Find where the given text appears and provide that cell's center as (X, Y) coordinate. 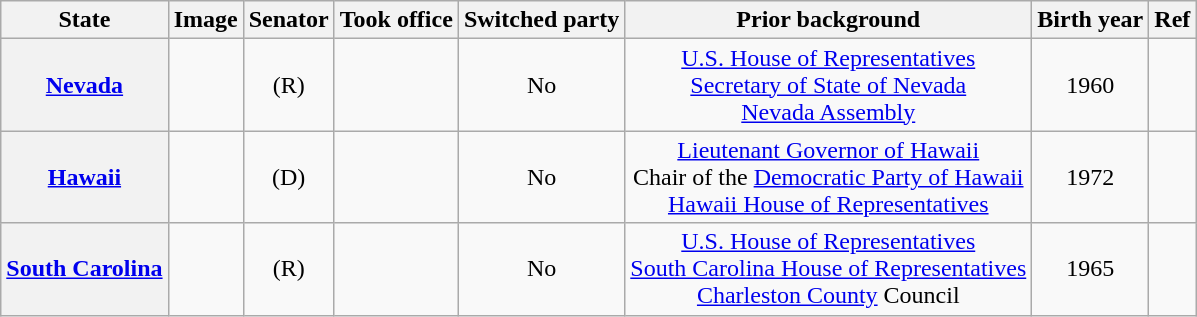
1965 (1090, 269)
(D) (288, 177)
Senator (288, 20)
Birth year (1090, 20)
1960 (1090, 85)
Ref (1172, 20)
U.S. House of RepresentativesSouth Carolina House of RepresentativesCharleston County Council (828, 269)
Nevada (84, 85)
Prior background (828, 20)
1972 (1090, 177)
South Carolina (84, 269)
U.S. House of RepresentativesSecretary of State of NevadaNevada Assembly (828, 85)
Hawaii (84, 177)
Took office (396, 20)
State (84, 20)
Switched party (541, 20)
Image (206, 20)
Lieutenant Governor of HawaiiChair of the Democratic Party of HawaiiHawaii House of Representatives (828, 177)
